Detect which cell encompasses the target text, then output its (x, y) center coordinate. 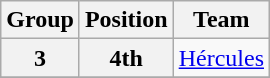
Hércules (221, 58)
Team (221, 20)
Position (126, 20)
Group (40, 20)
4th (126, 58)
3 (40, 58)
